Pinpoint the cell where the given text exists, returning its (x, y) midpoint coordinate. 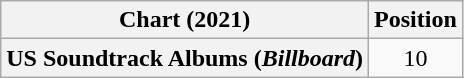
10 (416, 58)
Position (416, 20)
US Soundtrack Albums (Billboard) (185, 58)
Chart (2021) (185, 20)
